Determine the (x, y) coordinate at the center of the cell enclosing the given text.  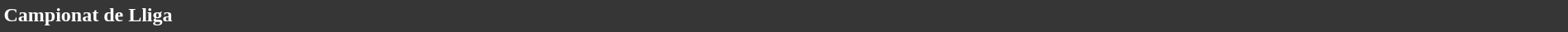
Campionat de Lliga (784, 15)
